Find where the given text appears and provide that cell's center as (X, Y) coordinate. 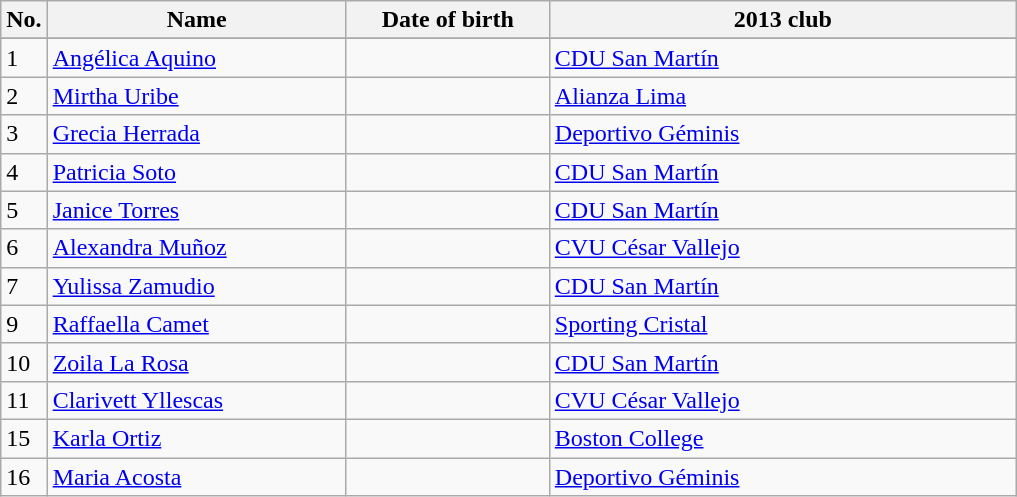
Alexandra Muñoz (196, 248)
Date of birth (448, 20)
Yulissa Zamudio (196, 286)
2 (24, 96)
4 (24, 172)
No. (24, 20)
Grecia Herrada (196, 134)
Angélica Aquino (196, 58)
Clarivett Yllescas (196, 400)
10 (24, 362)
Karla Ortiz (196, 438)
Maria Acosta (196, 477)
11 (24, 400)
Janice Torres (196, 210)
7 (24, 286)
Zoila La Rosa (196, 362)
1 (24, 58)
Mirtha Uribe (196, 96)
15 (24, 438)
Raffaella Camet (196, 324)
Name (196, 20)
6 (24, 248)
Patricia Soto (196, 172)
Boston College (782, 438)
2013 club (782, 20)
3 (24, 134)
Alianza Lima (782, 96)
5 (24, 210)
9 (24, 324)
16 (24, 477)
Sporting Cristal (782, 324)
